Determine the (x, y) coordinate at the center of the cell enclosing the given text.  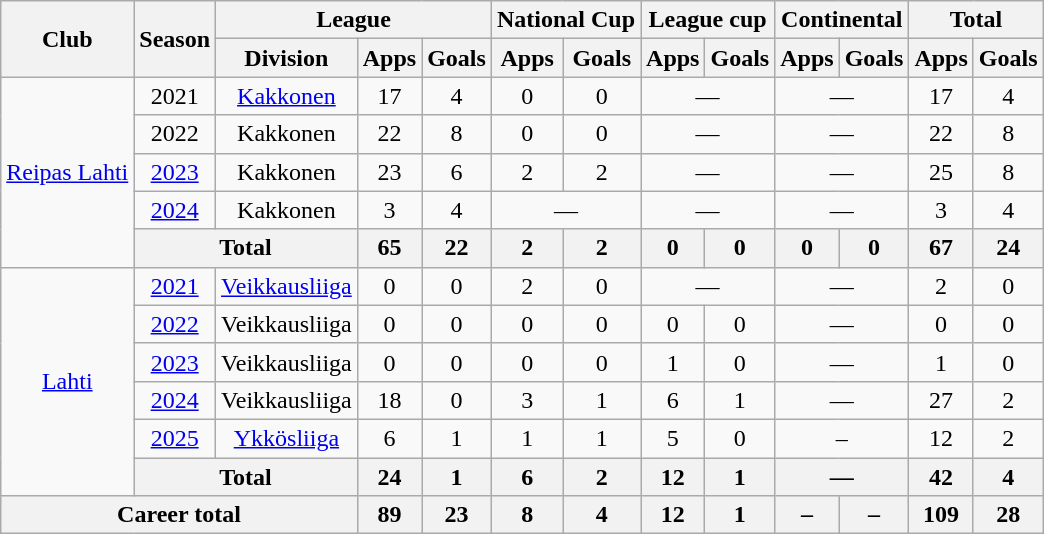
League cup (708, 20)
89 (389, 515)
Lahti (68, 381)
65 (389, 248)
Division (287, 58)
2025 (175, 438)
Reipas Lahti (68, 172)
25 (941, 172)
Career total (179, 515)
Ykkösliiga (287, 438)
Club (68, 39)
109 (941, 515)
18 (389, 400)
League (354, 20)
Continental (842, 20)
67 (941, 248)
Season (175, 39)
5 (673, 438)
27 (941, 400)
National Cup (566, 20)
42 (941, 477)
28 (1008, 515)
